Find where the given text appears and provide that cell's center as [X, Y] coordinate. 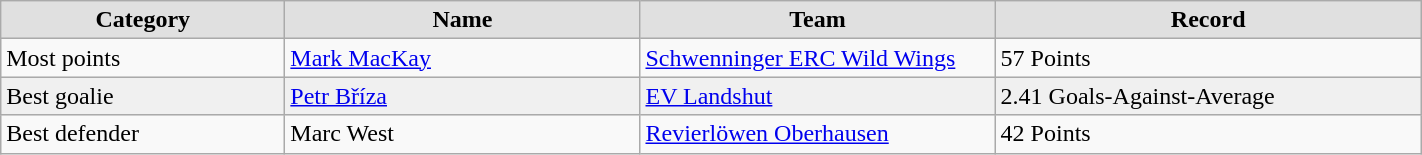
Most points [143, 58]
Record [1208, 20]
57 Points [1208, 58]
Petr Bříza [462, 96]
Mark MacKay [462, 58]
2.41 Goals-Against-Average [1208, 96]
Best defender [143, 134]
Schwenninger ERC Wild Wings [818, 58]
Team [818, 20]
Revierlöwen Oberhausen [818, 134]
Best goalie [143, 96]
Marc West [462, 134]
42 Points [1208, 134]
EV Landshut [818, 96]
Category [143, 20]
Name [462, 20]
